Return the (x, y) coordinate for the center point of the cell that contains the specified text.  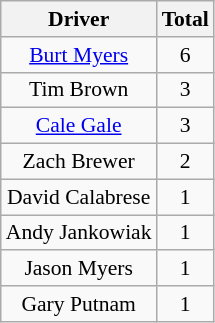
Total (186, 19)
2 (186, 161)
Driver (79, 19)
David Calabrese (79, 197)
Zach Brewer (79, 161)
Andy Jankowiak (79, 232)
Cale Gale (79, 126)
Tim Brown (79, 90)
6 (186, 54)
Gary Putnam (79, 304)
Jason Myers (79, 268)
Burt Myers (79, 54)
